Locate the cell with the specified text and output its (X, Y) center coordinate. 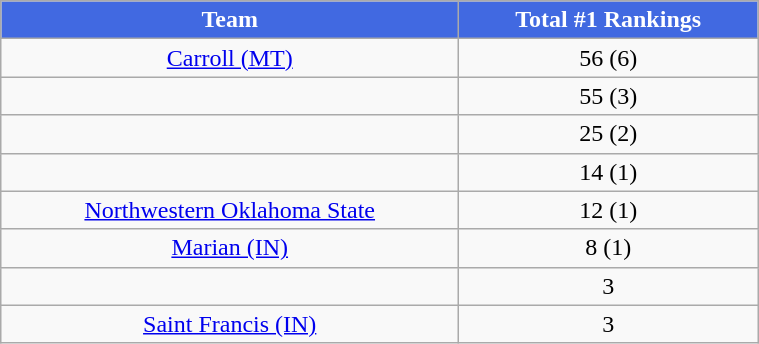
12 (1) (608, 210)
Team (230, 20)
25 (2) (608, 134)
14 (1) (608, 172)
Total #1 Rankings (608, 20)
56 (6) (608, 58)
Saint Francis (IN) (230, 324)
55 (3) (608, 96)
8 (1) (608, 248)
Marian (IN) (230, 248)
Carroll (MT) (230, 58)
Northwestern Oklahoma State (230, 210)
